Find where the given text appears and provide that cell's center as [x, y] coordinate. 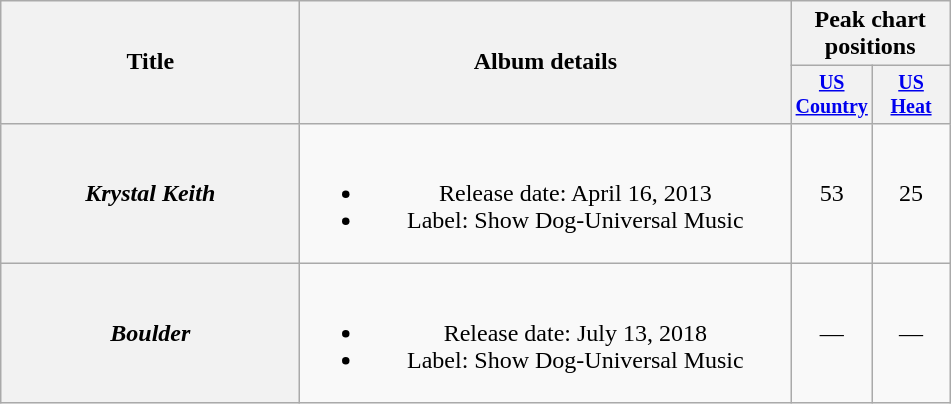
53 [832, 193]
Release date: July 13, 2018Label: Show Dog-Universal Music [546, 333]
Krystal Keith [150, 193]
Album details [546, 62]
US Country [832, 94]
US Heat [912, 94]
Title [150, 62]
Peak chartpositions [870, 34]
25 [912, 193]
Boulder [150, 333]
Release date: April 16, 2013Label: Show Dog-Universal Music [546, 193]
